For the text-containing cell, return its midpoint in (X, Y) coordinate format. 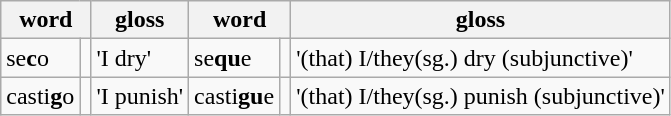
seco (40, 58)
'(that) I/they(sg.) punish (subjunctive)' (481, 96)
castigue (234, 96)
'I punish' (140, 96)
castigo (40, 96)
seque (234, 58)
'I dry' (140, 58)
'(that) I/they(sg.) dry (subjunctive)' (481, 58)
